Locate the cell with the specified text and output its [x, y] center coordinate. 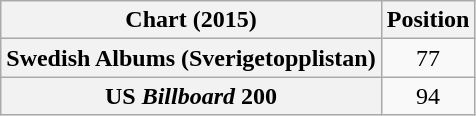
Swedish Albums (Sverigetopplistan) [191, 58]
Position [428, 20]
77 [428, 58]
94 [428, 96]
US Billboard 200 [191, 96]
Chart (2015) [191, 20]
